Locate the cell with the specified text and output its [x, y] center coordinate. 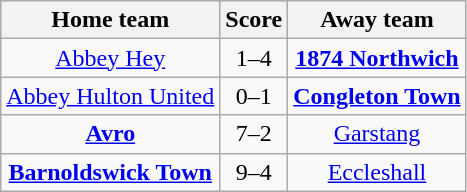
7–2 [254, 134]
0–1 [254, 96]
Score [254, 20]
Eccleshall [377, 172]
Abbey Hulton United [110, 96]
Barnoldswick Town [110, 172]
Garstang [377, 134]
Abbey Hey [110, 58]
Home team [110, 20]
Avro [110, 134]
1874 Northwich [377, 58]
Away team [377, 20]
9–4 [254, 172]
Congleton Town [377, 96]
1–4 [254, 58]
